Extract the [x, y] coordinate from the center of the cell holding the provided text.  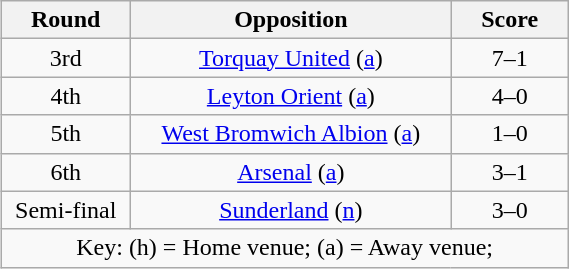
Leyton Orient (a) [290, 96]
3–0 [510, 210]
4th [66, 96]
Semi-final [66, 210]
7–1 [510, 58]
3–1 [510, 172]
Arsenal (a) [290, 172]
Sunderland (n) [290, 210]
Score [510, 20]
West Bromwich Albion (a) [290, 134]
3rd [66, 58]
Torquay United (a) [290, 58]
4–0 [510, 96]
Key: (h) = Home venue; (a) = Away venue; [284, 248]
1–0 [510, 134]
6th [66, 172]
Round [66, 20]
Opposition [290, 20]
5th [66, 134]
